Provide the [x, y] coordinate of the cell's center where the given text is located.  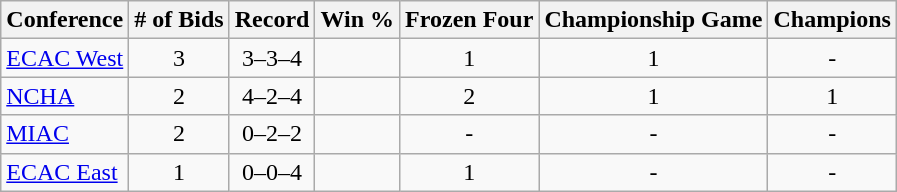
3 [179, 58]
NCHA [65, 96]
Conference [65, 20]
Frozen Four [470, 20]
Win % [358, 20]
# of Bids [179, 20]
Record [272, 20]
ECAC East [65, 172]
4–2–4 [272, 96]
0–2–2 [272, 134]
MIAC [65, 134]
0–0–4 [272, 172]
Championship Game [654, 20]
3–3–4 [272, 58]
Champions [832, 20]
ECAC West [65, 58]
